Scan for the cell matching the given text and deliver its [x, y] coordinate at center. 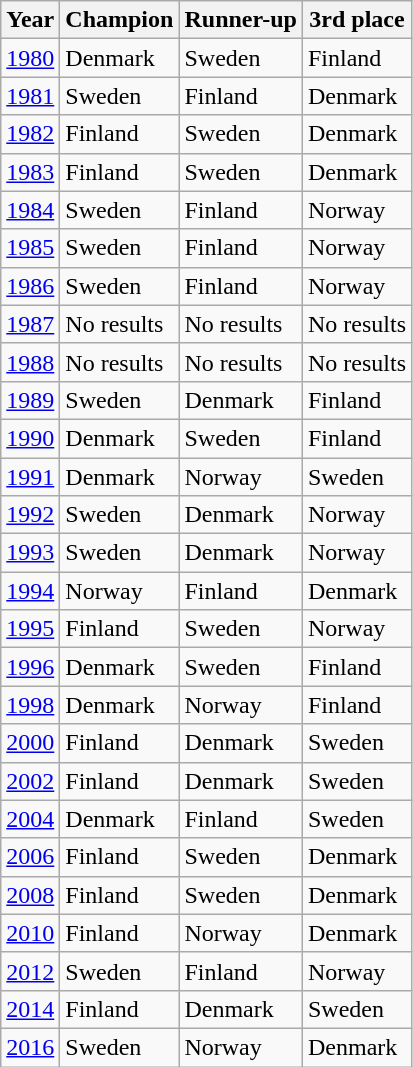
2002 [30, 781]
1983 [30, 172]
2000 [30, 743]
2004 [30, 819]
2012 [30, 971]
1995 [30, 629]
Year [30, 20]
1993 [30, 553]
1986 [30, 286]
1985 [30, 248]
2016 [30, 1047]
1996 [30, 667]
1981 [30, 96]
1989 [30, 400]
2008 [30, 895]
1992 [30, 515]
1990 [30, 438]
2014 [30, 1009]
3rd place [356, 20]
2010 [30, 933]
1991 [30, 477]
1980 [30, 58]
1982 [30, 134]
Runner-up [241, 20]
1984 [30, 210]
1994 [30, 591]
2006 [30, 857]
Champion [120, 20]
1988 [30, 362]
1998 [30, 705]
1987 [30, 324]
